Scan for the cell matching the given text and deliver its [X, Y] coordinate at center. 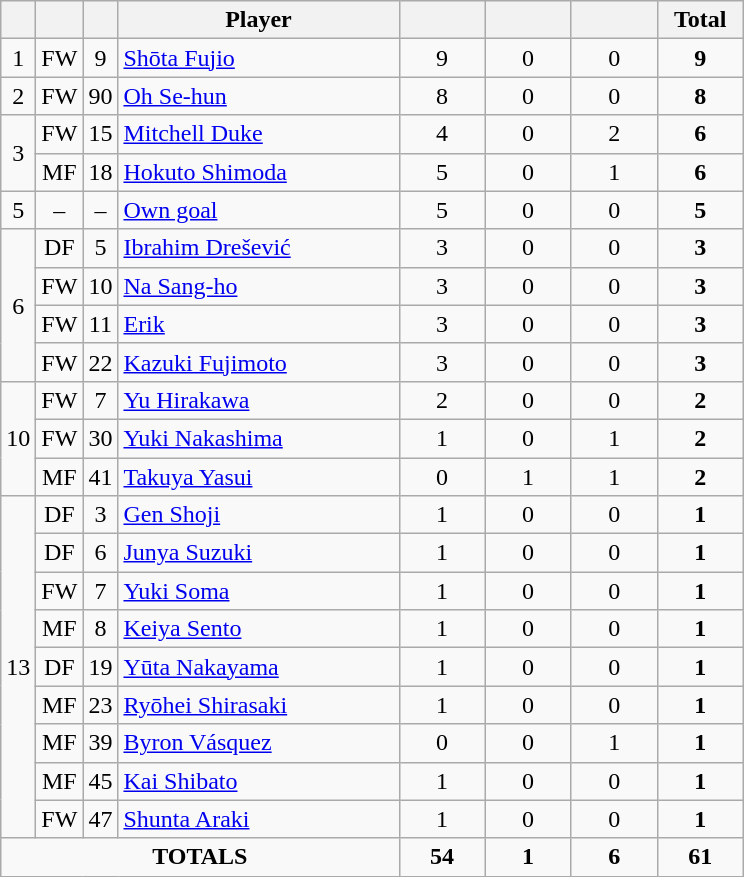
Shunta Araki [258, 819]
4 [442, 134]
Player [258, 20]
Yuki Soma [258, 591]
90 [100, 96]
11 [100, 324]
45 [100, 781]
Oh Se-hun [258, 96]
TOTALS [200, 857]
Kazuki Fujimoto [258, 362]
Na Sang-ho [258, 286]
Takuya Yasui [258, 477]
Yuki Nakashima [258, 438]
22 [100, 362]
Yu Hirakawa [258, 400]
Hokuto Shimoda [258, 172]
Total [700, 20]
Ibrahim Drešević [258, 248]
41 [100, 477]
Erik [258, 324]
Mitchell Duke [258, 134]
Byron Vásquez [258, 743]
54 [442, 857]
Shōta Fujio [258, 58]
13 [18, 668]
Yūta Nakayama [258, 667]
39 [100, 743]
47 [100, 819]
Kai Shibato [258, 781]
61 [700, 857]
Gen Shoji [258, 515]
Ryōhei Shirasaki [258, 705]
15 [100, 134]
19 [100, 667]
30 [100, 438]
18 [100, 172]
Junya Suzuki [258, 553]
Keiya Sento [258, 629]
23 [100, 705]
Own goal [258, 210]
